Detect which cell encompasses the target text, then output its [x, y] center coordinate. 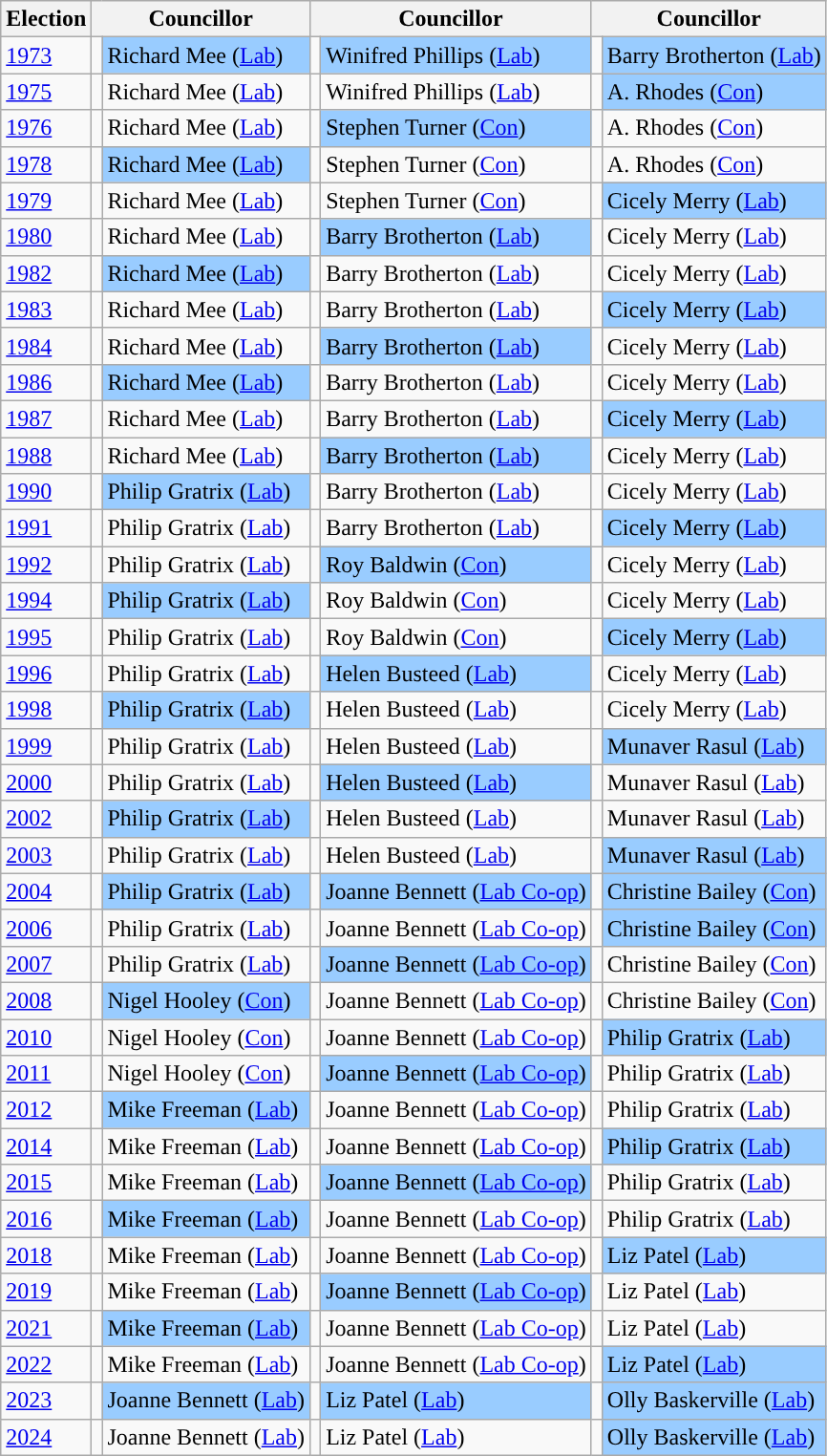
2008 [46, 1000]
2019 [46, 1292]
1988 [46, 456]
1982 [46, 273]
1978 [46, 164]
2024 [46, 1437]
2014 [46, 1146]
2021 [46, 1328]
2016 [46, 1219]
1973 [46, 55]
1975 [46, 92]
1996 [46, 674]
1980 [46, 237]
1999 [46, 746]
1995 [46, 637]
2006 [46, 928]
2023 [46, 1401]
1976 [46, 128]
1983 [46, 310]
2007 [46, 964]
2004 [46, 891]
2022 [46, 1364]
2003 [46, 855]
1994 [46, 601]
1992 [46, 565]
1984 [46, 346]
1987 [46, 418]
1979 [46, 201]
2018 [46, 1255]
1986 [46, 382]
2010 [46, 1037]
2000 [46, 782]
2011 [46, 1074]
2002 [46, 819]
1991 [46, 528]
2012 [46, 1110]
1998 [46, 710]
1990 [46, 492]
Election [46, 19]
2015 [46, 1183]
